Pinpoint the cell where the given text exists, returning its (X, Y) midpoint coordinate. 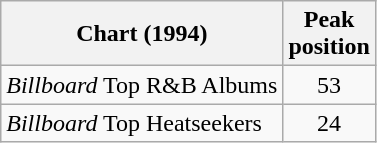
24 (329, 123)
53 (329, 85)
Peakposition (329, 34)
Billboard Top Heatseekers (142, 123)
Billboard Top R&B Albums (142, 85)
Chart (1994) (142, 34)
